From the cell containing the given text, extract its center point as (X, Y) coordinate. 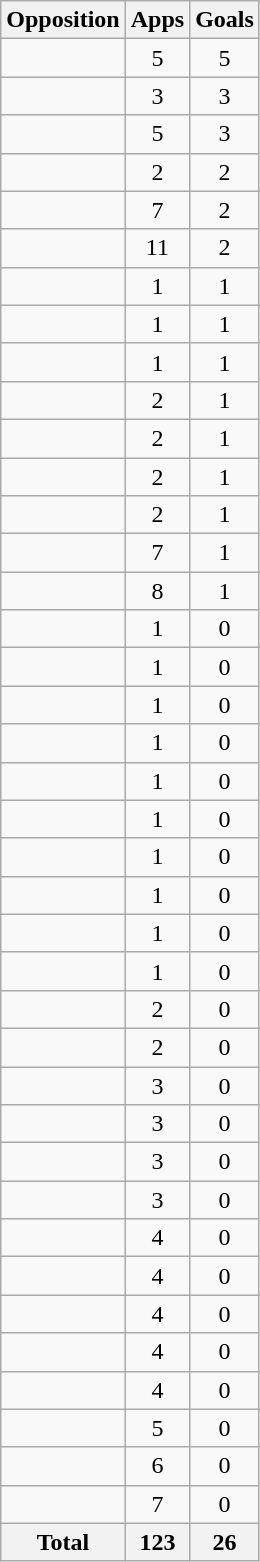
6 (157, 1466)
Total (63, 1542)
123 (157, 1542)
8 (157, 591)
Opposition (63, 20)
11 (157, 248)
26 (225, 1542)
Goals (225, 20)
Apps (157, 20)
